Identify which cell holds the provided text, then report its (x, y) central coordinate. 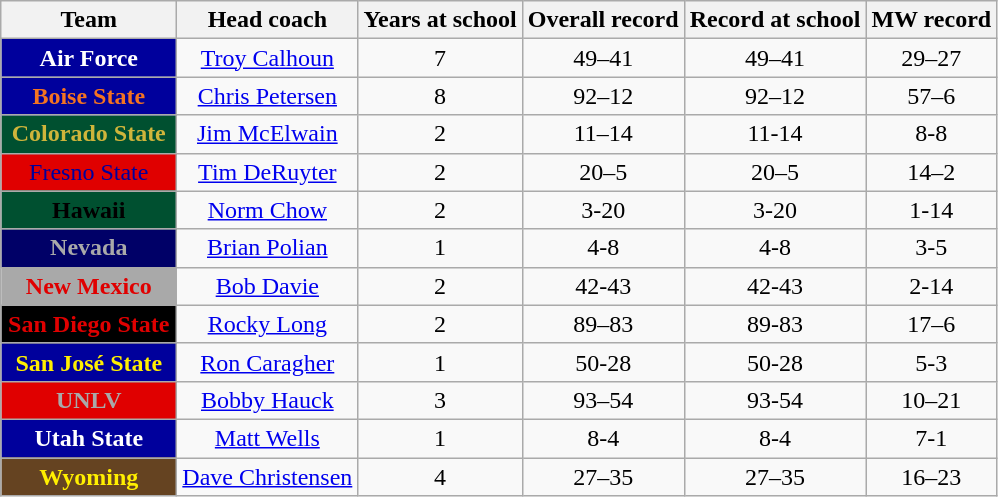
Head coach (268, 20)
Chris Petersen (268, 96)
Norm Chow (268, 210)
4 (440, 477)
Record at school (775, 20)
Tim DeRuyter (268, 172)
93–54 (603, 400)
Hawaii (89, 210)
Matt Wells (268, 438)
Air Force (89, 58)
Utah State (89, 438)
14–2 (932, 172)
17–6 (932, 324)
Dave Christensen (268, 477)
7 (440, 58)
MW record (932, 20)
16–23 (932, 477)
89–83 (603, 324)
UNLV (89, 400)
Colorado State (89, 134)
San Diego State (89, 324)
10–21 (932, 400)
3-5 (932, 248)
Years at school (440, 20)
93-54 (775, 400)
89-83 (775, 324)
Brian Polian (268, 248)
1-14 (932, 210)
8 (440, 96)
11-14 (775, 134)
8-8 (932, 134)
Jim McElwain (268, 134)
Bobby Hauck (268, 400)
Troy Calhoun (268, 58)
29–27 (932, 58)
San José State (89, 362)
Team (89, 20)
11–14 (603, 134)
Bob Davie (268, 286)
5-3 (932, 362)
57–6 (932, 96)
Wyoming (89, 477)
Overall record (603, 20)
Rocky Long (268, 324)
Nevada (89, 248)
Fresno State (89, 172)
3 (440, 400)
7-1 (932, 438)
Boise State (89, 96)
Ron Caragher (268, 362)
2-14 (932, 286)
New Mexico (89, 286)
